Extract the (x, y) coordinate from the center of the cell holding the provided text.  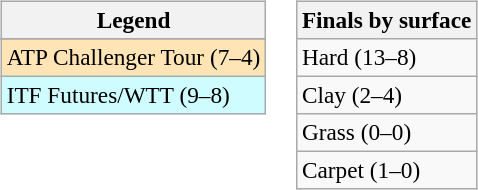
Clay (2–4) (387, 95)
ATP Challenger Tour (7–4) (133, 57)
Legend (133, 20)
Hard (13–8) (387, 57)
Finals by surface (387, 20)
Carpet (1–0) (387, 171)
ITF Futures/WTT (9–8) (133, 95)
Grass (0–0) (387, 133)
